Provide the (X, Y) coordinate of the cell's center where the given text is located.  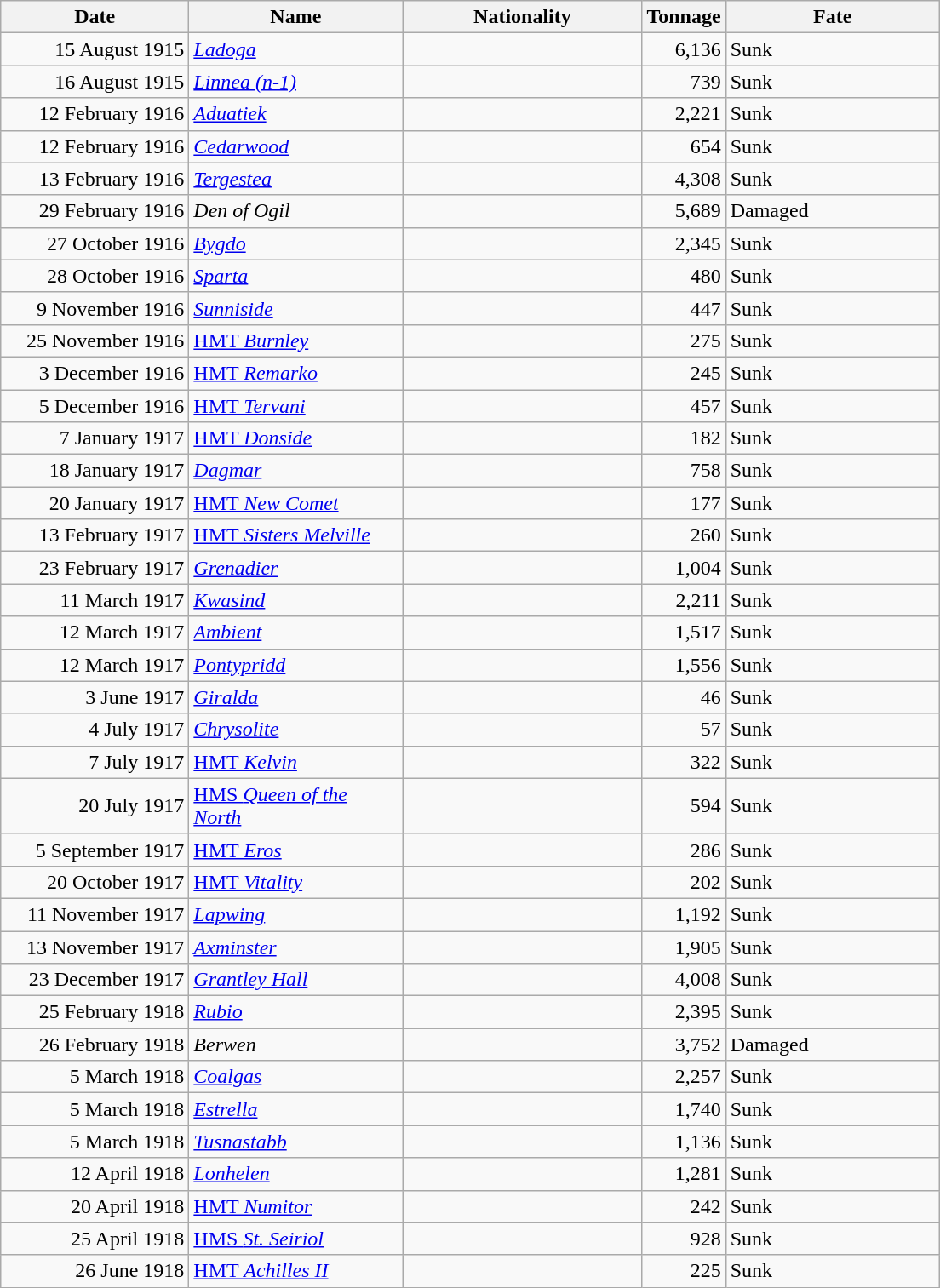
1,517 (684, 633)
1,136 (684, 1142)
928 (684, 1239)
26 June 1918 (95, 1271)
Tonnage (684, 17)
HMT Achilles II (296, 1271)
Cedarwood (296, 146)
HMT Burnley (296, 341)
242 (684, 1206)
20 January 1917 (95, 503)
4,008 (684, 980)
Grantley Hall (296, 980)
26 February 1918 (95, 1045)
5 September 1917 (95, 850)
Giralda (296, 697)
Ladoga (296, 49)
3 December 1916 (95, 373)
758 (684, 471)
HMT Kelvin (296, 762)
25 April 1918 (95, 1239)
654 (684, 146)
182 (684, 438)
15 August 1915 (95, 49)
1,192 (684, 914)
Den of Ogil (296, 211)
Tergestea (296, 179)
286 (684, 850)
HMT Remarko (296, 373)
5,689 (684, 211)
Name (296, 17)
Tusnastabb (296, 1142)
6,136 (684, 49)
HMT Vitality (296, 882)
Bygdo (296, 243)
29 February 1916 (95, 211)
7 January 1917 (95, 438)
1,556 (684, 665)
9 November 1916 (95, 308)
2,257 (684, 1077)
480 (684, 276)
23 February 1917 (95, 568)
Sparta (296, 276)
27 October 1916 (95, 243)
Kwasind (296, 600)
322 (684, 762)
245 (684, 373)
1,740 (684, 1109)
Chrysolite (296, 730)
Ambient (296, 633)
Dagmar (296, 471)
Grenadier (296, 568)
12 April 1918 (95, 1174)
4 July 1917 (95, 730)
13 February 1917 (95, 535)
Fate (833, 17)
202 (684, 882)
3 June 1917 (95, 697)
177 (684, 503)
13 February 1916 (95, 179)
Nationality (523, 17)
HMT Sisters Melville (296, 535)
Axminster (296, 947)
HMT New Comet (296, 503)
HMT Tervani (296, 406)
20 April 1918 (95, 1206)
13 November 1917 (95, 947)
57 (684, 730)
11 March 1917 (95, 600)
7 July 1917 (95, 762)
23 December 1917 (95, 980)
Aduatiek (296, 114)
Date (95, 17)
Estrella (296, 1109)
20 July 1917 (95, 805)
1,004 (684, 568)
2,211 (684, 600)
275 (684, 341)
1,281 (684, 1174)
Sunniside (296, 308)
11 November 1917 (95, 914)
Coalgas (296, 1077)
20 October 1917 (95, 882)
Lonhelen (296, 1174)
25 February 1918 (95, 1012)
HMS St. Seiriol (296, 1239)
28 October 1916 (95, 276)
5 December 1916 (95, 406)
HMT Numitor (296, 1206)
Rubio (296, 1012)
457 (684, 406)
3,752 (684, 1045)
25 November 1916 (95, 341)
16 August 1915 (95, 82)
2,221 (684, 114)
1,905 (684, 947)
Berwen (296, 1045)
447 (684, 308)
2,395 (684, 1012)
594 (684, 805)
HMT Eros (296, 850)
Pontypridd (296, 665)
46 (684, 697)
260 (684, 535)
4,308 (684, 179)
HMT Donside (296, 438)
HMS Queen of the North (296, 805)
2,345 (684, 243)
225 (684, 1271)
Lapwing (296, 914)
18 January 1917 (95, 471)
Linnea (n-1) (296, 82)
739 (684, 82)
